Extract the (X, Y) coordinate from the center of the cell holding the provided text.  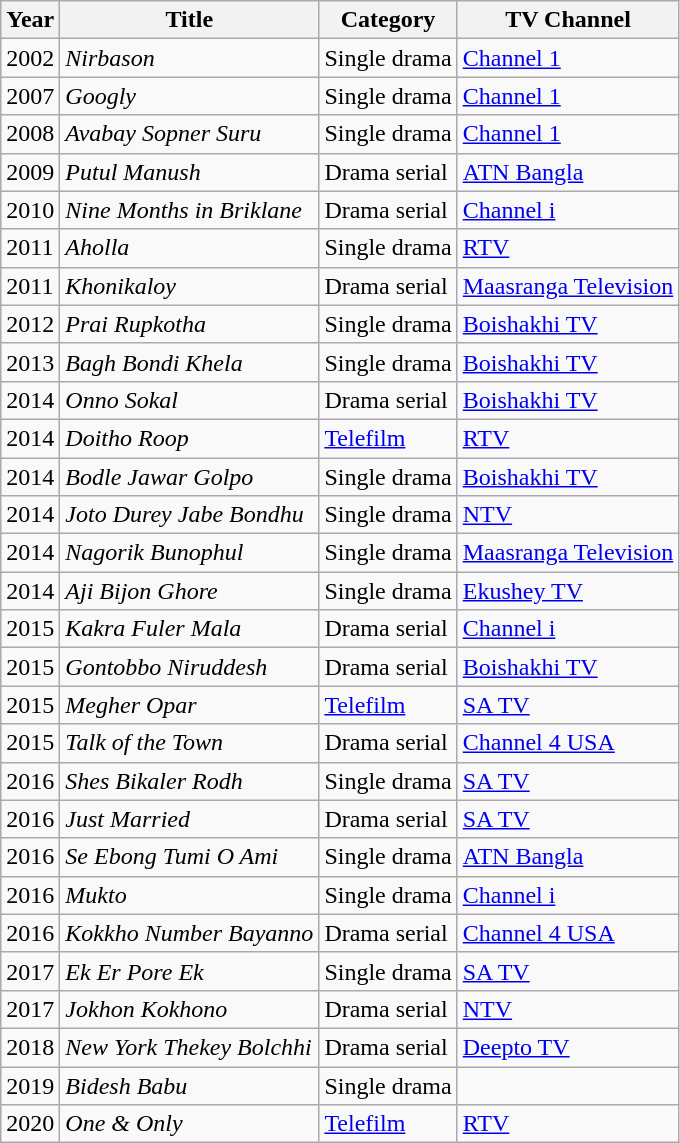
Nirbason (190, 58)
2008 (30, 134)
Kokkho Number Bayanno (190, 933)
Year (30, 20)
Bodle Jawar Golpo (190, 477)
2013 (30, 362)
Kakra Fuler Mala (190, 629)
Nine Months in Briklane (190, 210)
Ekushey TV (568, 591)
Bidesh Babu (190, 1085)
2009 (30, 172)
Nagorik Bunophul (190, 553)
Mukto (190, 895)
TV Channel (568, 20)
2020 (30, 1124)
Joto Durey Jabe Bondhu (190, 515)
Megher Opar (190, 705)
Aholla (190, 248)
One & Only (190, 1124)
Doitho Roop (190, 438)
Jokhon Kokhono (190, 1009)
Putul Manush (190, 172)
Category (388, 20)
Googly (190, 96)
Aji Bijon Ghore (190, 591)
Gontobbo Niruddesh (190, 667)
2018 (30, 1047)
2012 (30, 324)
2002 (30, 58)
Deepto TV (568, 1047)
Avabay Sopner Suru (190, 134)
2019 (30, 1085)
Khonikaloy (190, 286)
Just Married (190, 819)
Onno Sokal (190, 400)
New York Thekey Bolchhi (190, 1047)
2007 (30, 96)
2010 (30, 210)
Ek Er Pore Ek (190, 971)
Shes Bikaler Rodh (190, 781)
Bagh Bondi Khela (190, 362)
Prai Rupkotha (190, 324)
Talk of the Town (190, 743)
Title (190, 20)
Se Ebong Tumi O Ami (190, 857)
